Extract the (x, y) coordinate from the center of the cell holding the provided text.  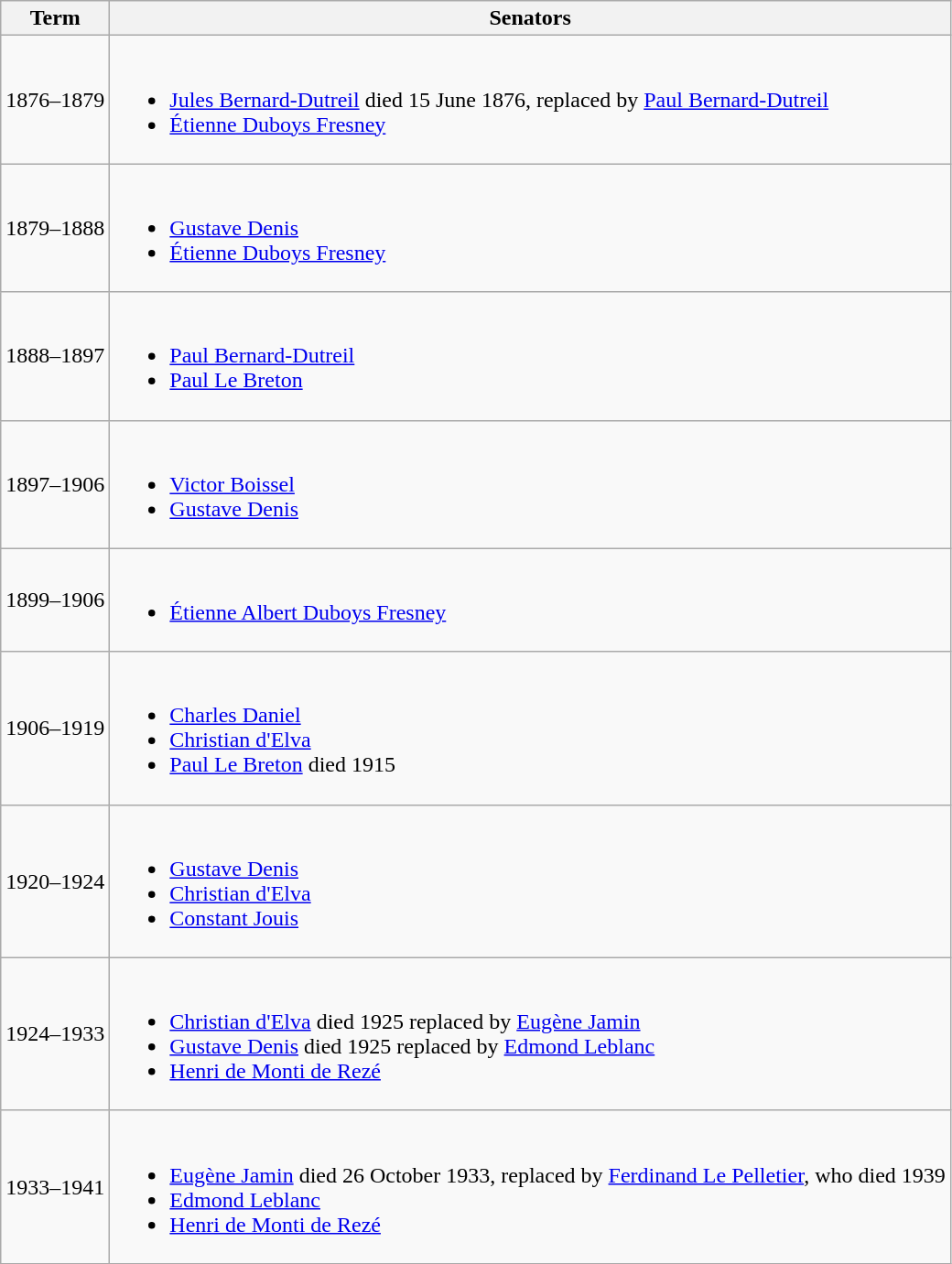
1899–1906 (55, 600)
1876–1879 (55, 100)
1924–1933 (55, 1034)
1879–1888 (55, 228)
1888–1897 (55, 356)
Term (55, 18)
1920–1924 (55, 880)
Eugène Jamin died 26 October 1933, replaced by Ferdinand Le Pelletier, who died 1939Edmond LeblancHenri de Monti de Rezé (531, 1186)
Senators (531, 18)
1897–1906 (55, 484)
Étienne Albert Duboys Fresney (531, 600)
Victor BoisselGustave Denis (531, 484)
Christian d'Elva died 1925 replaced by Eugène JaminGustave Denis died 1925 replaced by Edmond LeblancHenri de Monti de Rezé (531, 1034)
Charles DanielChristian d'ElvaPaul Le Breton died 1915 (531, 729)
Gustave DenisChristian d'ElvaConstant Jouis (531, 880)
Gustave DenisÉtienne Duboys Fresney (531, 228)
Paul Bernard-DutreilPaul Le Breton (531, 356)
Jules Bernard-Dutreil died 15 June 1876, replaced by Paul Bernard-DutreilÉtienne Duboys Fresney (531, 100)
1906–1919 (55, 729)
1933–1941 (55, 1186)
